Output the [X, Y] coordinate of the center of the cell containing the given text.  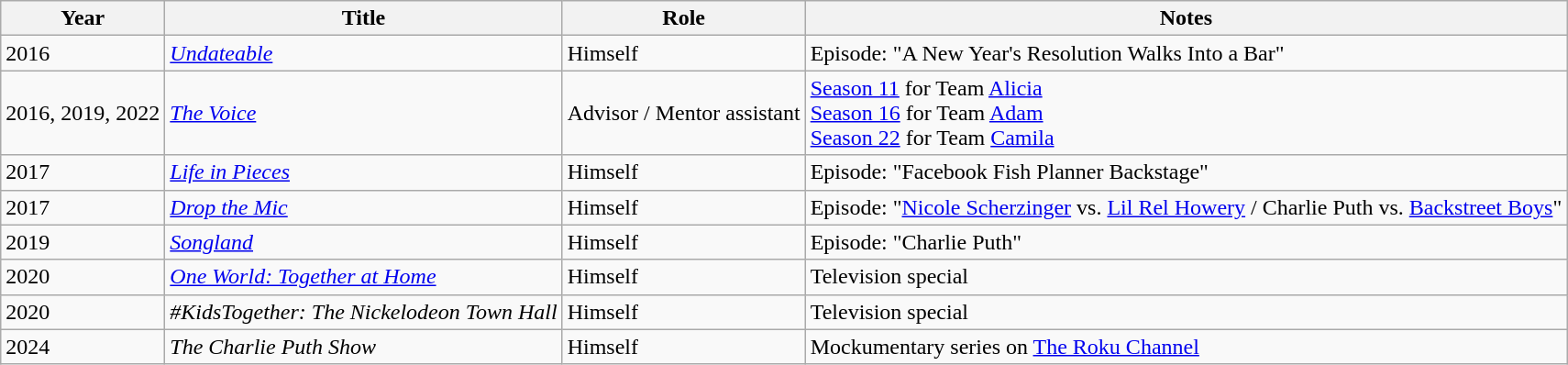
Advisor / Mentor assistant [684, 113]
Role [684, 18]
Episode: "Charlie Puth" [1187, 242]
Title [363, 18]
Undateable [363, 53]
2024 [83, 347]
One World: Together at Home [363, 277]
Episode: "Nicole Scherzinger vs. Lil Rel Howery / Charlie Puth vs. Backstreet Boys" [1187, 207]
Notes [1187, 18]
Episode: "Facebook Fish Planner Backstage" [1187, 172]
Episode: "A New Year's Resolution Walks Into a Bar" [1187, 53]
The Charlie Puth Show [363, 347]
Songland [363, 242]
2016 [83, 53]
Life in Pieces [363, 172]
2016, 2019, 2022 [83, 113]
Year [83, 18]
#KidsTogether: The Nickelodeon Town Hall [363, 312]
The Voice [363, 113]
2019 [83, 242]
Mockumentary series on The Roku Channel [1187, 347]
Drop the Mic [363, 207]
Season 11 for Team Alicia Season 16 for Team Adam Season 22 for Team Camila [1187, 113]
